Determine the [X, Y] coordinate at the center of the cell enclosing the given text.  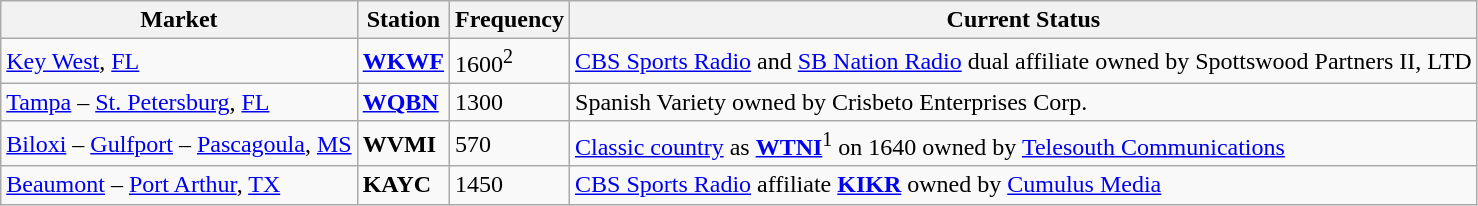
16002 [510, 62]
Biloxi – Gulfport – Pascagoula, MS [179, 144]
Station [403, 20]
WVMI [403, 144]
WKWF [403, 62]
Tampa – St. Petersburg, FL [179, 102]
Spanish Variety owned by Crisbeto Enterprises Corp. [1024, 102]
CBS Sports Radio affiliate KIKR owned by Cumulus Media [1024, 185]
WQBN [403, 102]
Key West, FL [179, 62]
1300 [510, 102]
KAYC [403, 185]
Classic country as WTNI1 on 1640 owned by Telesouth Communications [1024, 144]
CBS Sports Radio and SB Nation Radio dual affiliate owned by Spottswood Partners II, LTD [1024, 62]
Beaumont – Port Arthur, TX [179, 185]
570 [510, 144]
Current Status [1024, 20]
Market [179, 20]
Frequency [510, 20]
1450 [510, 185]
